Determine the [x, y] coordinate at the center of the cell enclosing the given text.  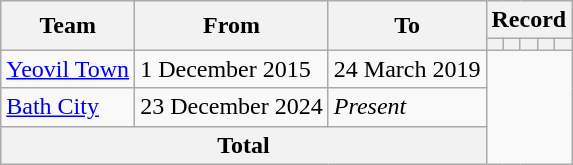
Record [529, 20]
From [232, 26]
Team [68, 26]
Yeovil Town [68, 69]
1 December 2015 [232, 69]
24 March 2019 [407, 69]
To [407, 26]
Bath City [68, 107]
Present [407, 107]
23 December 2024 [232, 107]
Total [244, 145]
